Pinpoint the cell where the given text exists, returning its [x, y] midpoint coordinate. 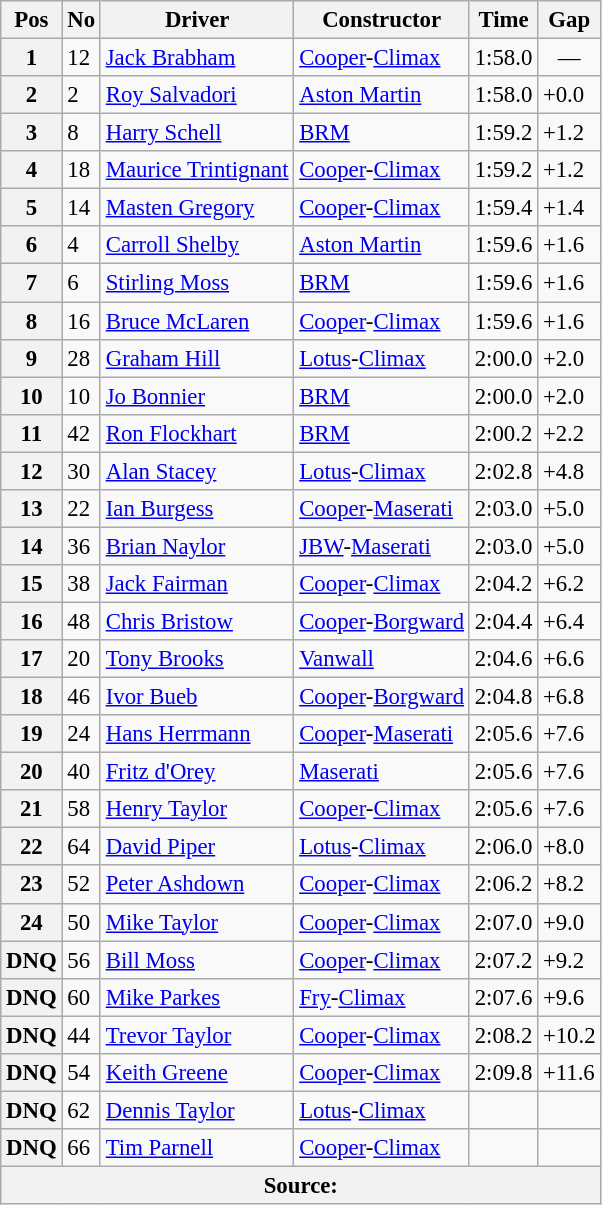
44 [81, 1035]
No [81, 20]
+6.2 [570, 584]
+4.8 [570, 471]
Time [503, 20]
+6.8 [570, 697]
19 [32, 734]
— [570, 58]
Roy Salvadori [196, 95]
Pos [32, 20]
Henry Taylor [196, 809]
Fritz d'Orey [196, 772]
Harry Schell [196, 133]
64 [81, 847]
2:06.2 [503, 885]
15 [32, 584]
+6.6 [570, 659]
+9.6 [570, 997]
1 [32, 58]
Constructor [382, 20]
Bruce McLaren [196, 321]
17 [32, 659]
Hans Herrmann [196, 734]
2:07.0 [503, 922]
2:07.2 [503, 960]
46 [81, 697]
48 [81, 621]
Chris Bristow [196, 621]
58 [81, 809]
Mike Parkes [196, 997]
Peter Ashdown [196, 885]
38 [81, 584]
1:59.4 [503, 208]
Source: [301, 1185]
+10.2 [570, 1035]
+11.6 [570, 1073]
Gap [570, 20]
Tim Parnell [196, 1148]
+8.2 [570, 885]
Jo Bonnier [196, 396]
JBW-Maserati [382, 546]
Ian Burgess [196, 509]
13 [32, 509]
+1.4 [570, 208]
Ivor Bueb [196, 697]
+6.4 [570, 621]
5 [32, 208]
Ron Flockhart [196, 433]
Driver [196, 20]
David Piper [196, 847]
52 [81, 885]
2:04.8 [503, 697]
Maserati [382, 772]
Masten Gregory [196, 208]
Trevor Taylor [196, 1035]
11 [32, 433]
Stirling Moss [196, 283]
2:04.2 [503, 584]
Carroll Shelby [196, 245]
7 [32, 283]
Mike Taylor [196, 922]
Bill Moss [196, 960]
42 [81, 433]
Fry-Climax [382, 997]
21 [32, 809]
Alan Stacey [196, 471]
2:08.2 [503, 1035]
2:09.8 [503, 1073]
66 [81, 1148]
2:06.0 [503, 847]
2:00.2 [503, 433]
54 [81, 1073]
30 [81, 471]
+8.0 [570, 847]
+0.0 [570, 95]
50 [81, 922]
2:04.4 [503, 621]
2:07.6 [503, 997]
Graham Hill [196, 358]
Tony Brooks [196, 659]
Jack Brabham [196, 58]
23 [32, 885]
+9.2 [570, 960]
2:02.8 [503, 471]
2:04.6 [503, 659]
60 [81, 997]
+2.2 [570, 433]
36 [81, 546]
+9.0 [570, 922]
9 [32, 358]
Maurice Trintignant [196, 170]
Vanwall [382, 659]
Keith Greene [196, 1073]
Dennis Taylor [196, 1110]
62 [81, 1110]
28 [81, 358]
40 [81, 772]
56 [81, 960]
Jack Fairman [196, 584]
Brian Naylor [196, 546]
3 [32, 133]
